Return the (X, Y) coordinate for the center point of the cell that contains the specified text.  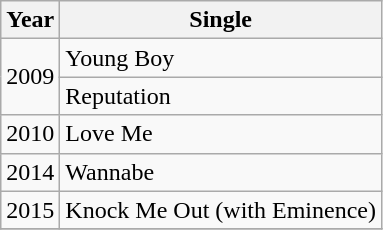
2009 (30, 77)
2014 (30, 172)
Love Me (221, 134)
2015 (30, 210)
Single (221, 20)
Young Boy (221, 58)
Knock Me Out (with Eminence) (221, 210)
Reputation (221, 96)
2010 (30, 134)
Wannabe (221, 172)
Year (30, 20)
